Extract the (X, Y) coordinate from the center of the cell holding the provided text.  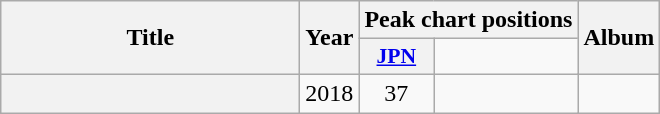
37 (396, 93)
Year (330, 38)
Title (150, 38)
JPN (396, 57)
Peak chart positions (468, 20)
2018 (330, 93)
Album (619, 38)
